Find where the given text appears and provide that cell's center as [X, Y] coordinate. 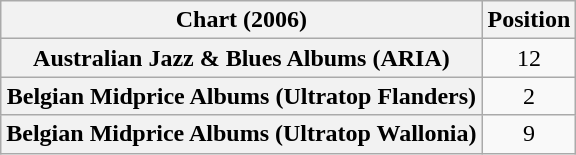
2 [529, 96]
Belgian Midprice Albums (Ultratop Flanders) [242, 96]
Belgian Midprice Albums (Ultratop Wallonia) [242, 134]
Chart (2006) [242, 20]
Position [529, 20]
9 [529, 134]
Australian Jazz & Blues Albums (ARIA) [242, 58]
12 [529, 58]
